Return [X, Y] of the center of cell containing provided text 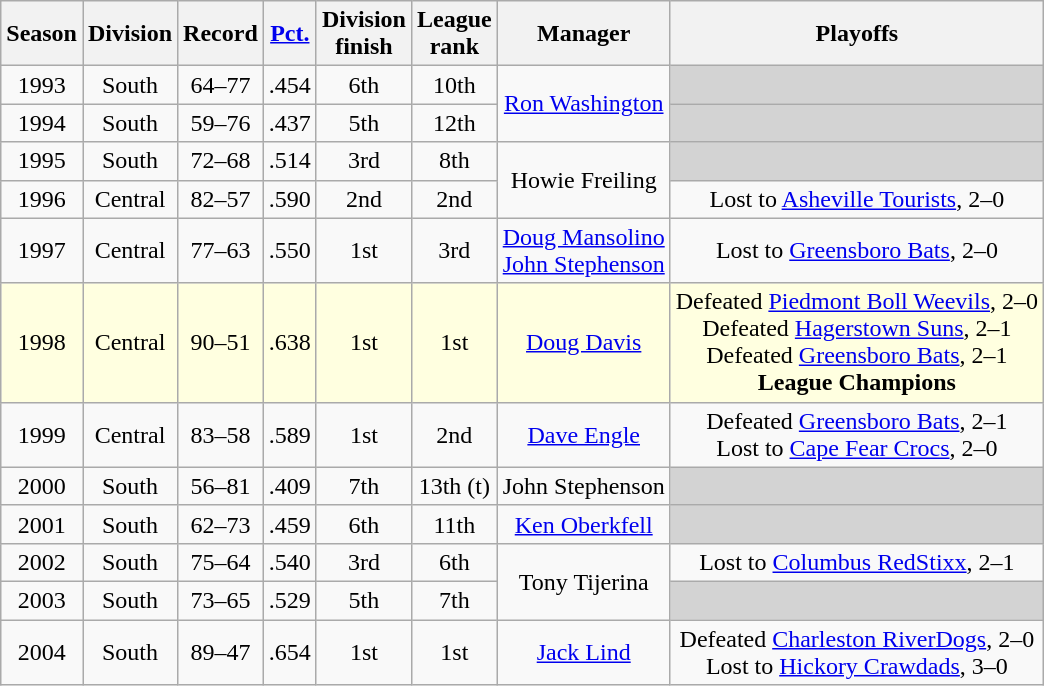
Defeated Piedmont Boll Weevils, 2–0Defeated Hagerstown Suns, 2–1Defeated Greensboro Bats, 2–1League Champions [856, 342]
Manager [584, 34]
.550 [290, 250]
11th [454, 524]
Divisionfinish [364, 34]
Lost to Greensboro Bats, 2–0 [856, 250]
59–76 [221, 123]
Tony Tijerina [584, 581]
10th [454, 85]
72–68 [221, 161]
John Stephenson [584, 486]
Playoffs [856, 34]
12th [454, 123]
.529 [290, 600]
82–57 [221, 199]
90–51 [221, 342]
1994 [42, 123]
56–81 [221, 486]
Defeated Charleston RiverDogs, 2–0Lost to Hickory Crawdads, 3–0 [856, 652]
2003 [42, 600]
.459 [290, 524]
13th (t) [454, 486]
2004 [42, 652]
73–65 [221, 600]
.437 [290, 123]
77–63 [221, 250]
Record [221, 34]
75–64 [221, 562]
Howie Freiling [584, 180]
.589 [290, 434]
2002 [42, 562]
Season [42, 34]
Dave Engle [584, 434]
8th [454, 161]
62–73 [221, 524]
.409 [290, 486]
.540 [290, 562]
2001 [42, 524]
Ken Oberkfell [584, 524]
1995 [42, 161]
Lost to Columbus RedStixx, 2–1 [856, 562]
2000 [42, 486]
.514 [290, 161]
.638 [290, 342]
Doug Davis [584, 342]
1993 [42, 85]
83–58 [221, 434]
Leaguerank [454, 34]
Division [130, 34]
Jack Lind [584, 652]
Pct. [290, 34]
Lost to Asheville Tourists, 2–0 [856, 199]
.454 [290, 85]
1996 [42, 199]
1997 [42, 250]
Ron Washington [584, 104]
64–77 [221, 85]
89–47 [221, 652]
Defeated Greensboro Bats, 2–1Lost to Cape Fear Crocs, 2–0 [856, 434]
.654 [290, 652]
.590 [290, 199]
1998 [42, 342]
Doug MansolinoJohn Stephenson [584, 250]
1999 [42, 434]
